Capture the cell that displays the provided text and extract its [x, y] central coordinate. 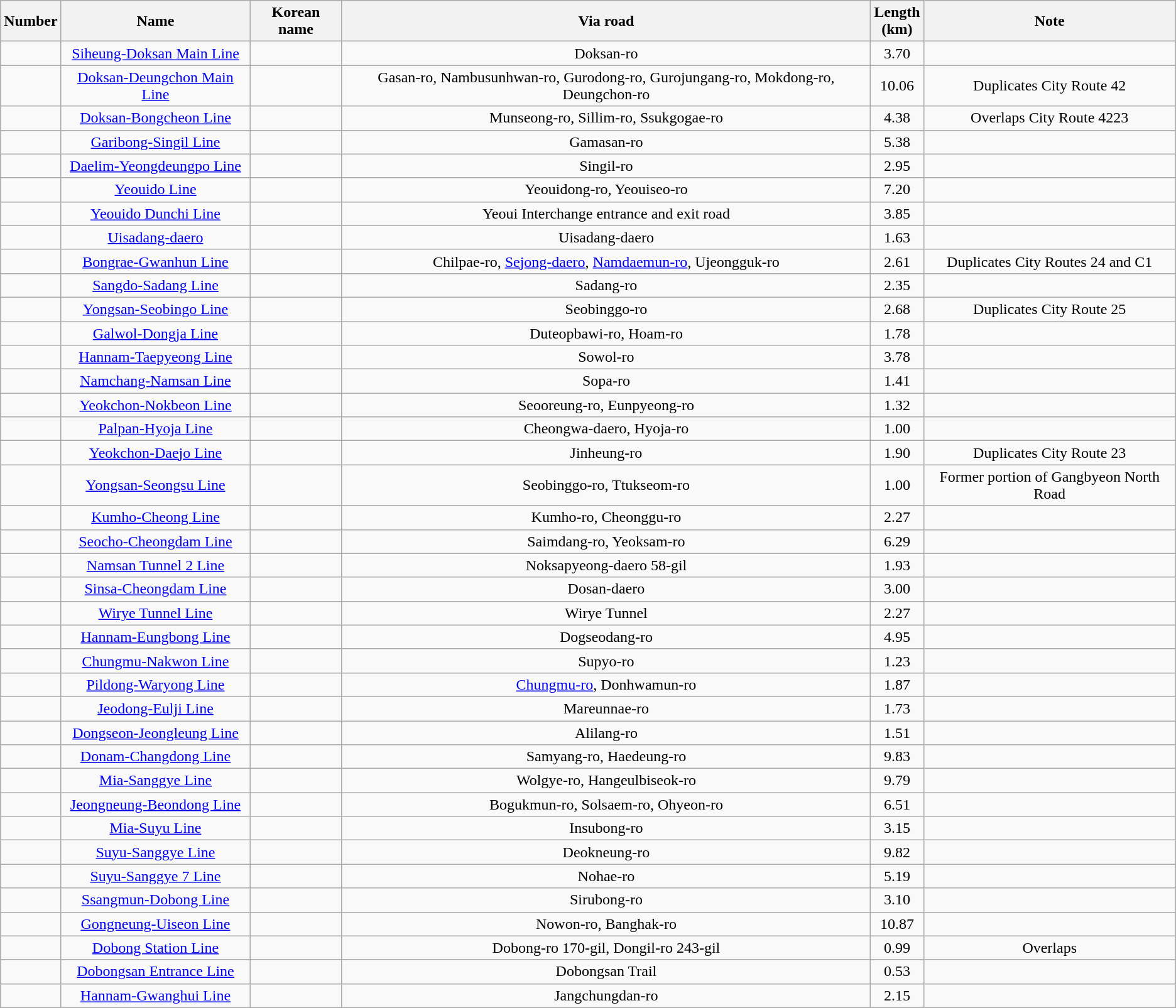
Note [1049, 21]
Samyang-ro, Haedeung-ro [606, 757]
Yeouidong-ro, Yeouiseo-ro [606, 190]
Gamasan-ro [606, 142]
1.23 [897, 661]
Nowon-ro, Banghak-ro [606, 924]
Garibong-Singil Line [156, 142]
Hannam-Gwanghui Line [156, 995]
Deokneung-ro [606, 852]
Suyu-Sanggye Line [156, 852]
Yeouido Dunchi Line [156, 214]
Galwol-Dongja Line [156, 333]
3.15 [897, 828]
2.95 [897, 166]
1.78 [897, 333]
Daelim-Yeongdeungpo Line [156, 166]
9.83 [897, 757]
Gongneung-Uiseon Line [156, 924]
Number [31, 21]
6.51 [897, 805]
4.95 [897, 637]
Sinsa-Cheongdam Line [156, 589]
Duplicates City Route 42 [1049, 85]
Yeokchon-Daejo Line [156, 453]
Doksan-Bongcheon Line [156, 118]
7.20 [897, 190]
Alilang-ro [606, 733]
3.70 [897, 53]
Mareunnae-ro [606, 708]
10.06 [897, 85]
Former portion of Gangbyeon North Road [1049, 485]
Seocho-Cheongdam Line [156, 541]
Length(km) [897, 21]
Hannam-Eungbong Line [156, 637]
1.87 [897, 685]
3.00 [897, 589]
1.51 [897, 733]
Mia-Sanggye Line [156, 781]
Mia-Suyu Line [156, 828]
1.63 [897, 237]
2.35 [897, 285]
Cheongwa-daero, Hyoja-ro [606, 429]
Dogseodang-ro [606, 637]
Pildong-Waryong Line [156, 685]
3.10 [897, 900]
5.19 [897, 876]
1.93 [897, 565]
1.73 [897, 708]
Yongsan-Seongsu Line [156, 485]
Chungmu-ro, Donhwamun-ro [606, 685]
Dobong-ro 170-gil, Dongil-ro 243-gil [606, 948]
Name [156, 21]
Kumho-ro, Cheonggu-ro [606, 518]
Siheung-Doksan Main Line [156, 53]
Hannam-Taepyeong Line [156, 357]
Suyu-Sanggye 7 Line [156, 876]
Duplicates City Route 25 [1049, 309]
Via road [606, 21]
Noksapyeong-daero 58-gil [606, 565]
9.82 [897, 852]
Sadang-ro [606, 285]
0.53 [897, 972]
Kumho-Cheong Line [156, 518]
Seobinggo-ro [606, 309]
Dobong Station Line [156, 948]
Korean name [296, 21]
Jinheung-ro [606, 453]
Doksan-ro [606, 53]
Chungmu-Nakwon Line [156, 661]
Donam-Changdong Line [156, 757]
Sowol-ro [606, 357]
2.68 [897, 309]
Palpan-Hyoja Line [156, 429]
Yeoui Interchange entrance and exit road [606, 214]
1.41 [897, 381]
6.29 [897, 541]
1.32 [897, 405]
Overlaps [1049, 948]
Munseong-ro, Sillim-ro, Ssukgogae-ro [606, 118]
Wirye Tunnel Line [156, 613]
Supyo-ro [606, 661]
Duteopbawi-ro, Hoam-ro [606, 333]
Sangdo-Sadang Line [156, 285]
Seooreung-ro, Eunpyeong-ro [606, 405]
Yongsan-Seobingo Line [156, 309]
5.38 [897, 142]
0.99 [897, 948]
Sopa-ro [606, 381]
Chilpae-ro, Sejong-daero, Namdaemun-ro, Ujeongguk-ro [606, 261]
Wirye Tunnel [606, 613]
Jangchungdan-ro [606, 995]
Seobinggo-ro, Ttukseom-ro [606, 485]
Bogukmun-ro, Solsaem-ro, Ohyeon-ro [606, 805]
3.78 [897, 357]
Dongseon-Jeongleung Line [156, 733]
3.85 [897, 214]
Ssangmun-Dobong Line [156, 900]
Yeouido Line [156, 190]
Bongrae-Gwanhun Line [156, 261]
Dosan-daero [606, 589]
Sirubong-ro [606, 900]
2.15 [897, 995]
1.90 [897, 453]
Nohae-ro [606, 876]
Dobongsan Entrance Line [156, 972]
10.87 [897, 924]
Gasan-ro, Nambusunhwan-ro, Gurodong-ro, Gurojungang-ro, Mokdong-ro, Deungchon-ro [606, 85]
Jeongneung-Beondong Line [156, 805]
9.79 [897, 781]
Doksan-Deungchon Main Line [156, 85]
Namsan Tunnel 2 Line [156, 565]
Saimdang-ro, Yeoksam-ro [606, 541]
Insubong-ro [606, 828]
Singil-ro [606, 166]
4.38 [897, 118]
Overlaps City Route 4223 [1049, 118]
Namchang-Namsan Line [156, 381]
Yeokchon-Nokbeon Line [156, 405]
Dobongsan Trail [606, 972]
Wolgye-ro, Hangeulbiseok-ro [606, 781]
Duplicates City Routes 24 and C1 [1049, 261]
2.61 [897, 261]
Duplicates City Route 23 [1049, 453]
Jeodong-Eulji Line [156, 708]
